Identify which cell holds the provided text, then report its [x, y] central coordinate. 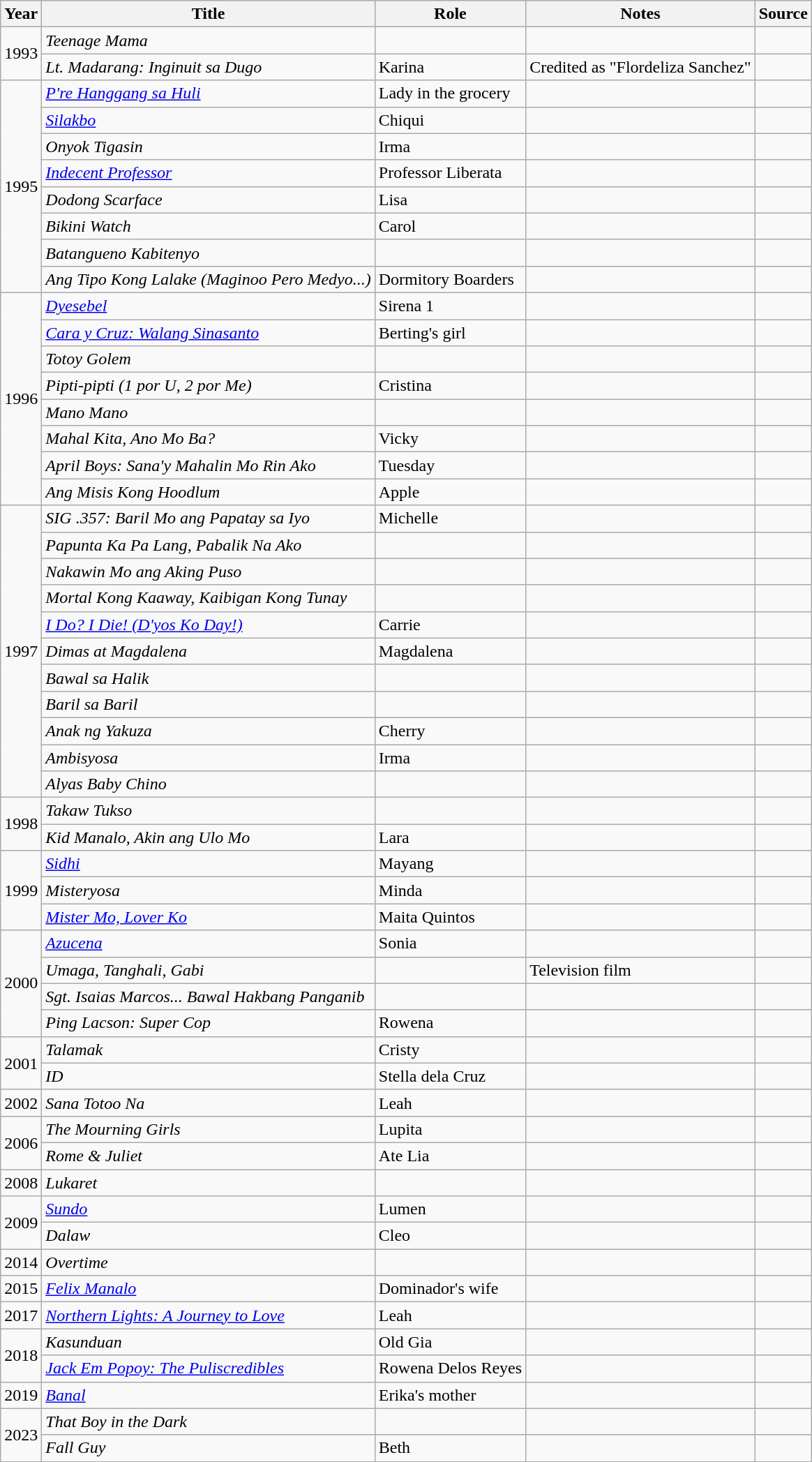
P're Hanggang sa Huli [208, 94]
Dodong Scarface [208, 200]
Cristina [450, 386]
Takaw Tukso [208, 811]
Cara y Cruz: Walang Sinasanto [208, 333]
Lara [450, 837]
Sonia [450, 943]
2015 [21, 1289]
Michelle [450, 519]
Title [208, 14]
2002 [21, 1103]
1996 [21, 398]
Dyesebel [208, 306]
Tuesday [450, 465]
Misteryosa [208, 890]
Role [450, 14]
Vicky [450, 439]
Berting's girl [450, 333]
Northern Lights: A Journey to Love [208, 1315]
Felix Manalo [208, 1289]
Cleo [450, 1236]
Rowena Delos Reyes [450, 1368]
Maita Quintos [450, 917]
2006 [21, 1142]
Old Gia [450, 1342]
Erika's mother [450, 1395]
1999 [21, 890]
Sidhi [208, 864]
That Boy in the Dark [208, 1422]
Pipti-pipti (1 por U, 2 por Me) [208, 386]
Cristy [450, 1050]
Carrie [450, 625]
Lumen [450, 1209]
Cherry [450, 731]
Dormitory Boarders [450, 279]
Lukaret [208, 1183]
Ambisyosa [208, 757]
Alyas Baby Chino [208, 784]
Sundo [208, 1209]
2009 [21, 1223]
Rome & Juliet [208, 1156]
2018 [21, 1355]
Ang Misis Kong Hoodlum [208, 492]
Source [783, 14]
2019 [21, 1395]
Sana Totoo Na [208, 1103]
Stella dela Cruz [450, 1076]
Teenage Mama [208, 40]
Lupita [450, 1129]
1995 [21, 186]
ID [208, 1076]
Indecent Professor [208, 173]
Television film [640, 970]
2014 [21, 1262]
Baril sa Baril [208, 704]
2008 [21, 1183]
Lt. Madarang: Inginuit sa Dugo [208, 67]
Professor Liberata [450, 173]
April Boys: Sana'y Mahalin Mo Rin Ako [208, 465]
Carol [450, 226]
Jack Em Popoy: The Puliscredibles [208, 1368]
Onyok Tigasin [208, 147]
Mahal Kita, Ano Mo Ba? [208, 439]
Lisa [450, 200]
Credited as "Flordeliza Sanchez" [640, 67]
Silakbo [208, 120]
Dalaw [208, 1236]
2000 [21, 983]
Sirena 1 [450, 306]
Mano Mano [208, 412]
Apple [450, 492]
Kasunduan [208, 1342]
Year [21, 14]
1998 [21, 824]
2017 [21, 1315]
Anak ng Yakuza [208, 731]
Batangueno Kabitenyo [208, 253]
Mayang [450, 864]
Ping Lacson: Super Cop [208, 1023]
Dimas at Magdalena [208, 651]
Papunta Ka Pa Lang, Pabalik Na Ako [208, 545]
SIG .357: Baril Mo ang Papatay sa Iyo [208, 519]
Kid Manalo, Akin ang Ulo Mo [208, 837]
Lady in the grocery [450, 94]
Rowena [450, 1023]
Magdalena [450, 651]
Bawal sa Halik [208, 678]
Bikini Watch [208, 226]
Minda [450, 890]
Fall Guy [208, 1448]
Ate Lia [450, 1156]
Overtime [208, 1262]
Chiqui [450, 120]
Mister Mo, Lover Ko [208, 917]
Mortal Kong Kaaway, Kaibigan Kong Tunay [208, 598]
2001 [21, 1063]
Notes [640, 14]
I Do? I Die! (D'yos Ko Day!) [208, 625]
2023 [21, 1435]
Karina [450, 67]
Talamak [208, 1050]
Sgt. Isaias Marcos... Bawal Hakbang Panganib [208, 997]
Dominador's wife [450, 1289]
Ang Tipo Kong Lalake (Maginoo Pero Medyo...) [208, 279]
Banal [208, 1395]
Nakawin Mo ang Aking Puso [208, 572]
Umaga, Tanghali, Gabi [208, 970]
Totoy Golem [208, 359]
1997 [21, 652]
1993 [21, 54]
Azucena [208, 943]
Beth [450, 1448]
The Mourning Girls [208, 1129]
